Extract the (X, Y) coordinate from the center of the cell holding the provided text.  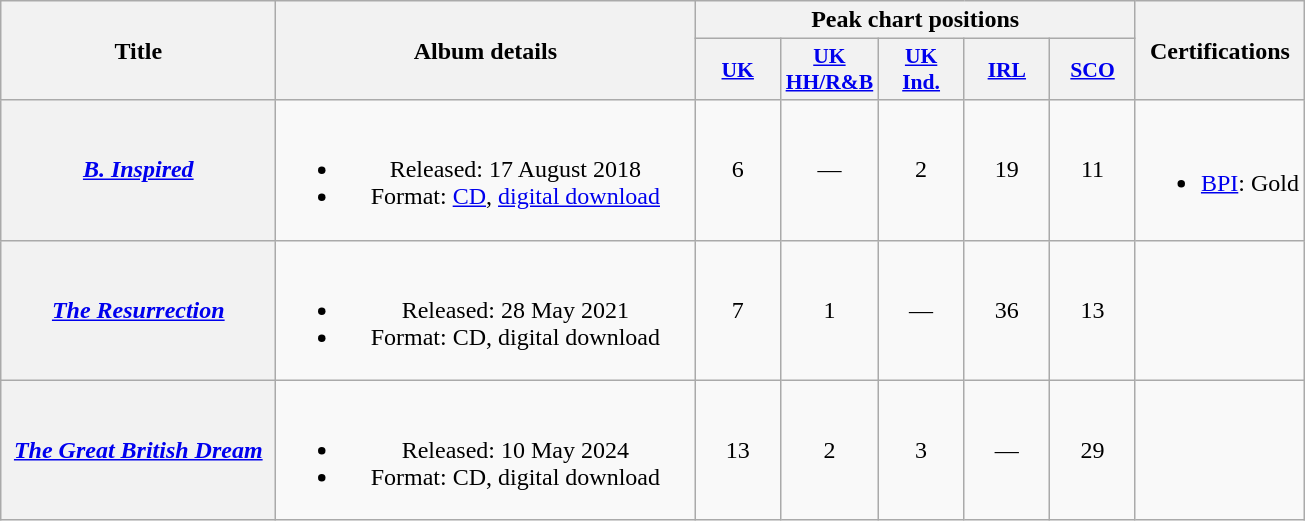
Released: 17 August 2018Format: CD, digital download (486, 170)
UKInd. (921, 70)
3 (921, 450)
Peak chart positions (916, 20)
IRL (1007, 70)
Title (138, 50)
UK (738, 70)
36 (1007, 310)
The Great British Dream (138, 450)
B. Inspired (138, 170)
7 (738, 310)
Released: 28 May 2021Format: CD, digital download (486, 310)
Released: 10 May 2024Format: CD, digital download (486, 450)
The Resurrection (138, 310)
11 (1093, 170)
29 (1093, 450)
19 (1007, 170)
1 (830, 310)
6 (738, 170)
Certifications (1220, 50)
Album details (486, 50)
UKHH/R&B (830, 70)
SCO (1093, 70)
BPI: Gold (1220, 170)
